Return (x, y) of the center of cell containing provided text 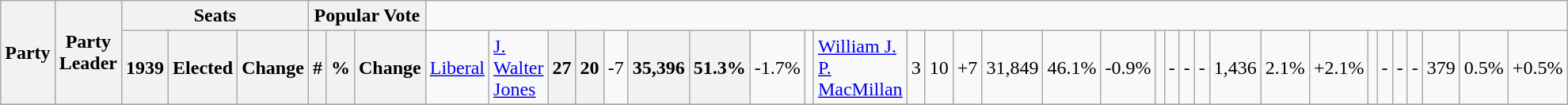
+2.1% (1338, 68)
% (341, 68)
Seats (215, 16)
1939 (144, 68)
379 (1441, 68)
1,436 (1235, 68)
46.1% (1072, 68)
3 (915, 68)
51.3% (719, 68)
20 (589, 68)
2.1% (1284, 68)
Elected (203, 68)
J. Walter Jones (519, 68)
Liberal (457, 68)
27 (562, 68)
William J. P. MacMillan (860, 68)
-0.9% (1128, 68)
Popular Vote (367, 16)
Party (28, 52)
+0.5% (1538, 68)
31,849 (1012, 68)
0.5% (1484, 68)
Party Leader (88, 52)
-1.7% (778, 68)
35,396 (659, 68)
-7 (616, 68)
+7 (968, 68)
10 (939, 68)
# (317, 68)
